Search for the cell housing the specified text and yield its [x, y] center coordinate. 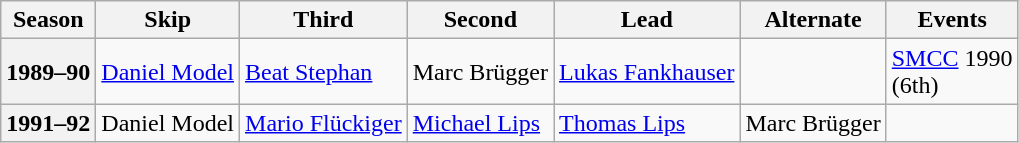
Second [480, 20]
Mario Flückiger [324, 123]
Thomas Lips [647, 123]
Alternate [813, 20]
Lead [647, 20]
Beat Stephan [324, 72]
Events [952, 20]
Lukas Fankhauser [647, 72]
SMCC 1990 (6th) [952, 72]
Third [324, 20]
Skip [168, 20]
1991–92 [48, 123]
Michael Lips [480, 123]
1989–90 [48, 72]
Season [48, 20]
